Extract the (X, Y) coordinate from the center of the cell holding the provided text.  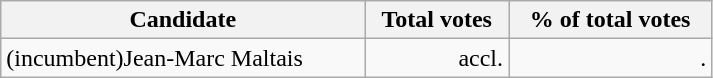
accl. (437, 58)
% of total votes (610, 20)
. (610, 58)
(incumbent)Jean-Marc Maltais (183, 58)
Candidate (183, 20)
Total votes (437, 20)
